Capture the cell that displays the provided text and extract its (X, Y) central coordinate. 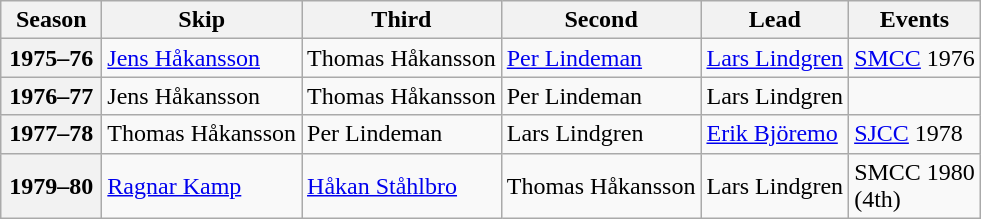
SJCC 1978 (915, 134)
SMCC 1976 (915, 58)
1975–76 (52, 58)
1976–77 (52, 96)
Third (402, 20)
1977–78 (52, 134)
1979–80 (52, 186)
Ragnar Kamp (202, 186)
Lead (775, 20)
SMCC 1980 (4th) (915, 186)
Skip (202, 20)
Season (52, 20)
Events (915, 20)
Second (601, 20)
Håkan Ståhlbro (402, 186)
Erik Björemo (775, 134)
